Identify which cell holds the provided text, then report its (x, y) central coordinate. 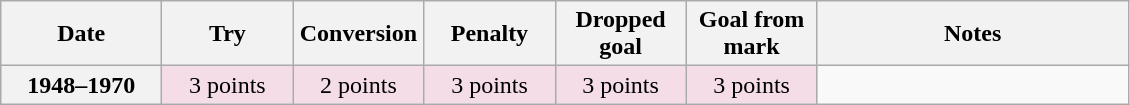
Date (82, 34)
Notes (972, 34)
Dropped goal (620, 34)
Goal from mark (752, 34)
Penalty (490, 34)
2 points (358, 85)
Conversion (358, 34)
Try (228, 34)
1948–1970 (82, 85)
